Provide the [x, y] coordinate of the cell's center where the given text is located.  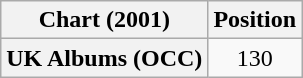
Chart (2001) [104, 20]
UK Albums (OCC) [104, 58]
Position [255, 20]
130 [255, 58]
